Return [X, Y] of the center of cell containing provided text 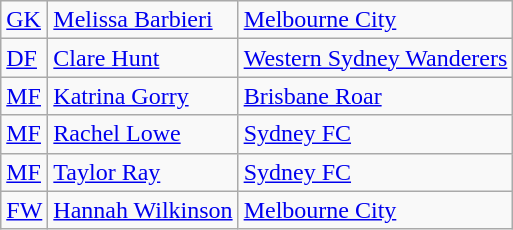
FW [24, 210]
DF [24, 58]
Hannah Wilkinson [143, 210]
GK [24, 20]
Brisbane Roar [376, 96]
Katrina Gorry [143, 96]
Western Sydney Wanderers [376, 58]
Rachel Lowe [143, 134]
Taylor Ray [143, 172]
Melissa Barbieri [143, 20]
Clare Hunt [143, 58]
